Identify which cell holds the provided text, then report its [x, y] central coordinate. 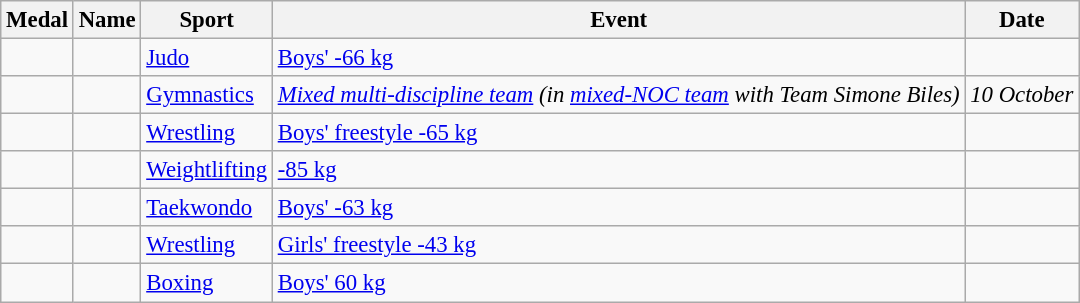
Boys' -63 kg [618, 208]
Date [1022, 20]
Sport [207, 20]
Medal [38, 20]
Boys' 60 kg [618, 283]
10 October [1022, 95]
Boxing [207, 283]
Judo [207, 58]
Boys' -66 kg [618, 58]
Girls' freestyle -43 kg [618, 245]
Weightlifting [207, 170]
Gymnastics [207, 95]
Event [618, 20]
Boys' freestyle -65 kg [618, 133]
Name [107, 20]
-85 kg [618, 170]
Taekwondo [207, 208]
Mixed multi-discipline team (in mixed-NOC team with Team Simone Biles) [618, 95]
